Output the (x, y) coordinate of the center of the cell containing the given text.  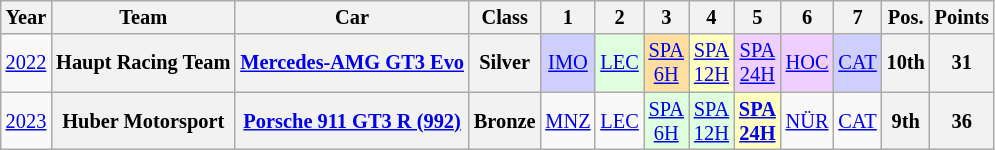
HOC (808, 63)
Porsche 911 GT3 R (992) (352, 121)
3 (666, 17)
Pos. (906, 17)
36 (962, 121)
2023 (26, 121)
Huber Motorsport (143, 121)
Haupt Racing Team (143, 63)
Silver (505, 63)
Bronze (505, 121)
1 (568, 17)
6 (808, 17)
Class (505, 17)
Year (26, 17)
Points (962, 17)
9th (906, 121)
MNZ (568, 121)
Car (352, 17)
NÜR (808, 121)
7 (857, 17)
IMO (568, 63)
5 (758, 17)
Mercedes-AMG GT3 Evo (352, 63)
4 (712, 17)
Team (143, 17)
2 (619, 17)
10th (906, 63)
2022 (26, 63)
31 (962, 63)
